From the cell containing the given text, extract its center point as [X, Y] coordinate. 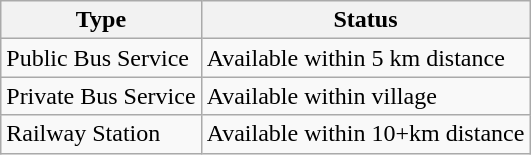
Private Bus Service [101, 96]
Available within 5 km distance [366, 58]
Railway Station [101, 134]
Status [366, 20]
Available within 10+km distance [366, 134]
Type [101, 20]
Available within village [366, 96]
Public Bus Service [101, 58]
